Scan for the cell matching the given text and deliver its (x, y) coordinate at center. 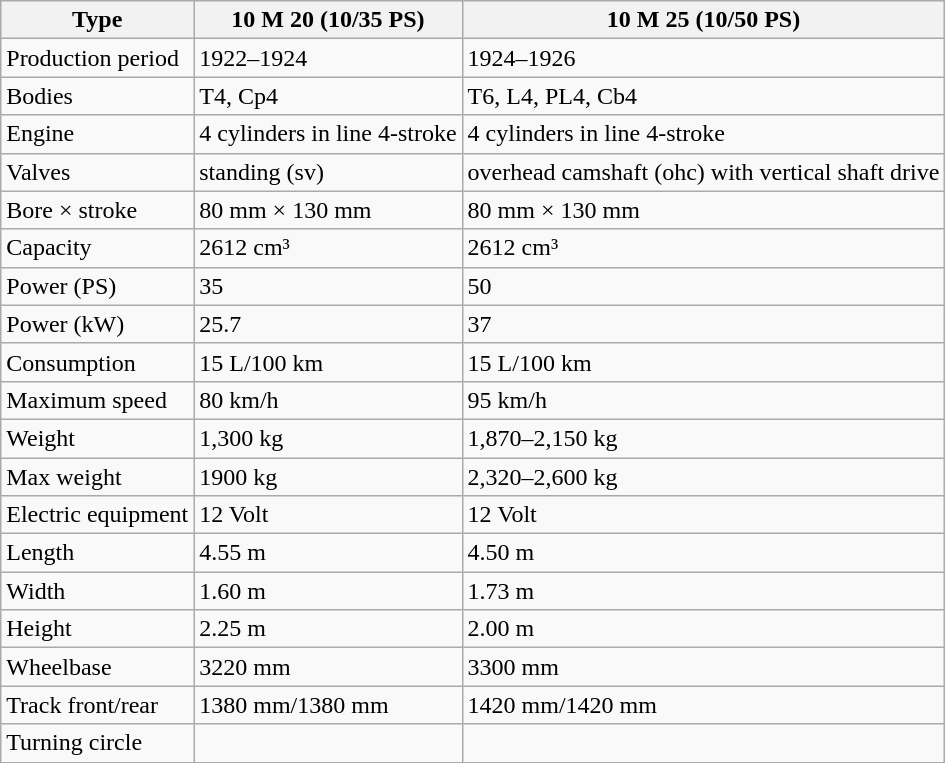
1,300 kg (328, 438)
Capacity (98, 248)
Engine (98, 134)
1420 mm/1420 mm (704, 705)
10 M 25 (10/50 PS) (704, 20)
80 km/h (328, 400)
Power (PS) (98, 286)
3300 mm (704, 667)
10 M 20 (10/35 PS) (328, 20)
Weight (98, 438)
35 (328, 286)
Consumption (98, 362)
Type (98, 20)
overhead camshaft (ohc) with vertical shaft drive (704, 172)
Wheelbase (98, 667)
37 (704, 324)
1.60 m (328, 591)
Production period (98, 58)
2,320–2,600 kg (704, 477)
T4, Cp4 (328, 96)
95 km/h (704, 400)
Power (kW) (98, 324)
3220 mm (328, 667)
Turning circle (98, 743)
1922–1924 (328, 58)
1.73 m (704, 591)
Height (98, 629)
1924–1926 (704, 58)
standing (sv) (328, 172)
Bore × stroke (98, 210)
1,870–2,150 kg (704, 438)
2.00 m (704, 629)
2.25 m (328, 629)
Width (98, 591)
25.7 (328, 324)
Maximum speed (98, 400)
Electric equipment (98, 515)
Length (98, 553)
Valves (98, 172)
1900 kg (328, 477)
Max weight (98, 477)
4.55 m (328, 553)
50 (704, 286)
Track front/rear (98, 705)
4.50 m (704, 553)
Bodies (98, 96)
1380 mm/1380 mm (328, 705)
T6, L4, PL4, Cb4 (704, 96)
